Output the [X, Y] coordinate of the center of the cell containing the given text.  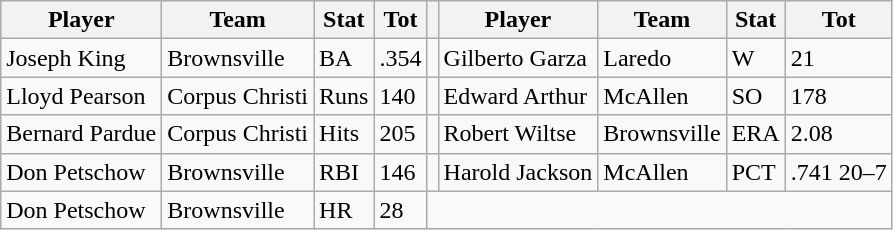
SO [756, 96]
Bernard Pardue [82, 134]
2.08 [838, 134]
Edward Arthur [518, 96]
140 [400, 96]
178 [838, 96]
146 [400, 172]
ERA [756, 134]
Harold Jackson [518, 172]
PCT [756, 172]
Runs [344, 96]
Robert Wiltse [518, 134]
HR [344, 210]
Laredo [662, 58]
Joseph King [82, 58]
BA [344, 58]
RBI [344, 172]
.354 [400, 58]
.741 20–7 [838, 172]
Hits [344, 134]
Gilberto Garza [518, 58]
W [756, 58]
205 [400, 134]
Lloyd Pearson [82, 96]
21 [838, 58]
28 [400, 210]
